Search for the cell housing the specified text and yield its (X, Y) center coordinate. 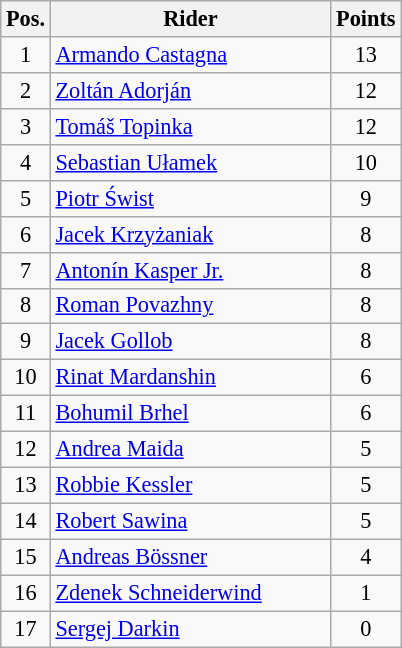
Andreas Bössner (190, 557)
Tomáš Topinka (190, 126)
Pos. (26, 19)
Sergej Darkin (190, 629)
3 (26, 126)
Rinat Mardanshin (190, 378)
Piotr Świst (190, 198)
16 (26, 593)
0 (366, 629)
Sebastian Ułamek (190, 162)
Jacek Gollob (190, 342)
17 (26, 629)
Andrea Maida (190, 450)
Antonín Kasper Jr. (190, 270)
Zdenek Schneiderwind (190, 593)
Armando Castagna (190, 55)
7 (26, 270)
Bohumil Brhel (190, 414)
15 (26, 557)
Points (366, 19)
Zoltán Adorján (190, 90)
Robbie Kessler (190, 485)
11 (26, 414)
Roman Povazhny (190, 306)
Robert Sawina (190, 521)
14 (26, 521)
Rider (190, 19)
Jacek Krzyżaniak (190, 234)
2 (26, 90)
